Return (x, y) of the center of cell containing provided text 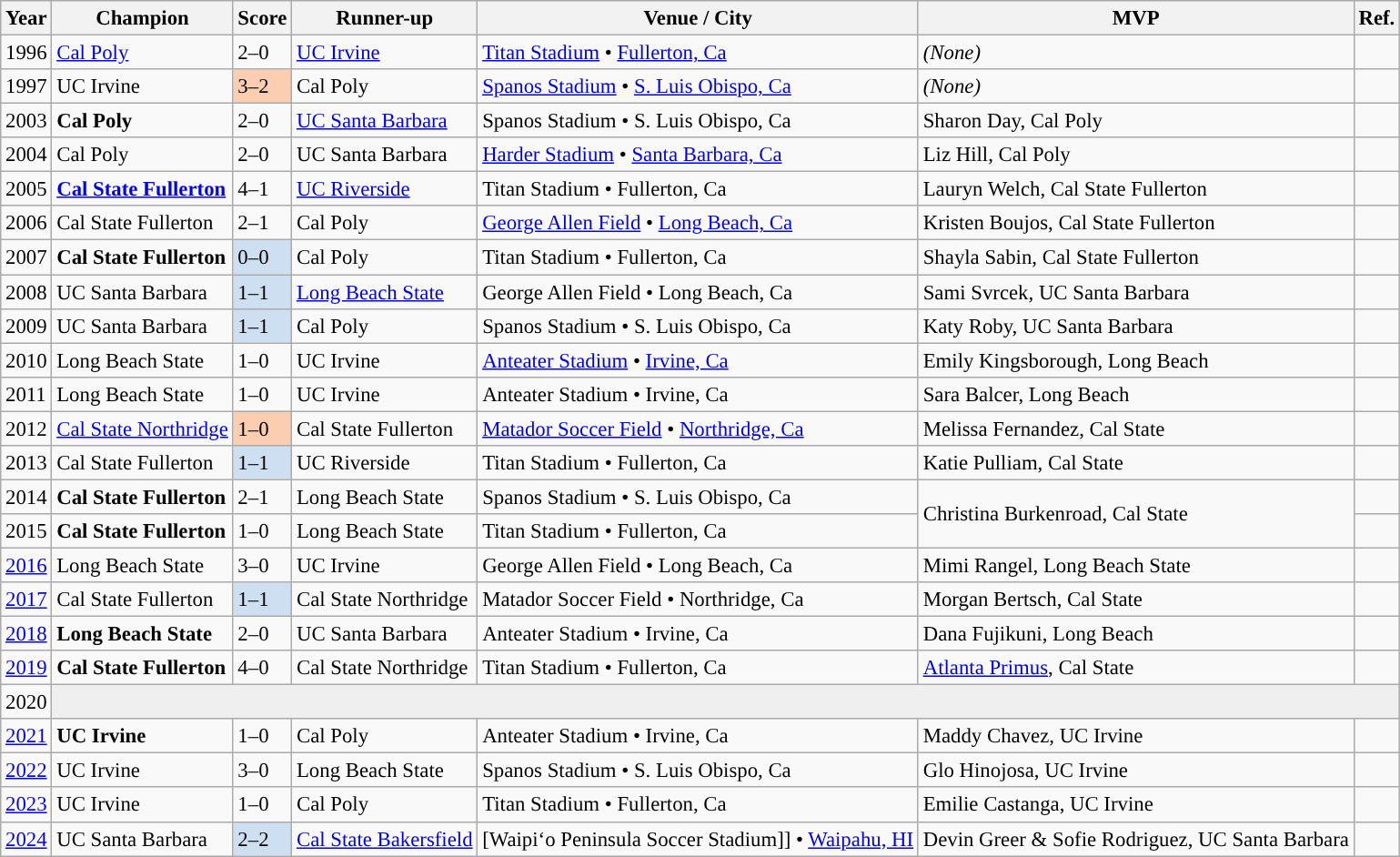
MVP (1135, 18)
Runner-up (385, 18)
Devin Greer & Sofie Rodriguez, UC Santa Barbara (1135, 839)
1997 (26, 86)
2012 (26, 428)
2018 (26, 634)
2017 (26, 600)
Sara Balcer, Long Beach (1135, 394)
Dana Fujikuni, Long Beach (1135, 634)
Emily Kingsborough, Long Beach (1135, 360)
3–2 (262, 86)
Sharon Day, Cal Poly (1135, 121)
Katy Roby, UC Santa Barbara (1135, 326)
Christina Burkenroad, Cal State (1135, 513)
4–0 (262, 668)
Melissa Fernandez, Cal State (1135, 428)
Sami Svrcek, UC Santa Barbara (1135, 292)
Morgan Bertsch, Cal State (1135, 600)
2009 (26, 326)
Score (262, 18)
Shayla Sabin, Cal State Fullerton (1135, 257)
2003 (26, 121)
2014 (26, 497)
Venue / City (699, 18)
2010 (26, 360)
2007 (26, 257)
[Waipiʻo Peninsula Soccer Stadium]] • Waipahu, HI (699, 839)
Mimi Rangel, Long Beach State (1135, 565)
2022 (26, 771)
Glo Hinojosa, UC Irvine (1135, 771)
0–0 (262, 257)
2013 (26, 463)
2004 (26, 155)
2019 (26, 668)
2015 (26, 531)
Harder Stadium • Santa Barbara, Ca (699, 155)
2020 (26, 702)
2016 (26, 565)
2021 (26, 736)
Champion (142, 18)
Ref. (1376, 18)
2005 (26, 189)
2023 (26, 805)
Kristen Boujos, Cal State Fullerton (1135, 223)
2–2 (262, 839)
Maddy Chavez, UC Irvine (1135, 736)
Atlanta Primus, Cal State (1135, 668)
2006 (26, 223)
Liz Hill, Cal Poly (1135, 155)
4–1 (262, 189)
2008 (26, 292)
1996 (26, 53)
2011 (26, 394)
Lauryn Welch, Cal State Fullerton (1135, 189)
2024 (26, 839)
Katie Pulliam, Cal State (1135, 463)
Year (26, 18)
Emilie Castanga, UC Irvine (1135, 805)
Cal State Bakersfield (385, 839)
